Extract the (X, Y) coordinate from the center of the cell holding the provided text.  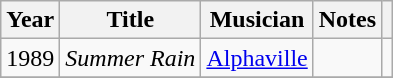
1989 (30, 58)
Notes (347, 20)
Year (30, 20)
Summer Rain (130, 58)
Alphaville (257, 58)
Title (130, 20)
Musician (257, 20)
